Return (X, Y) of the center of cell containing provided text 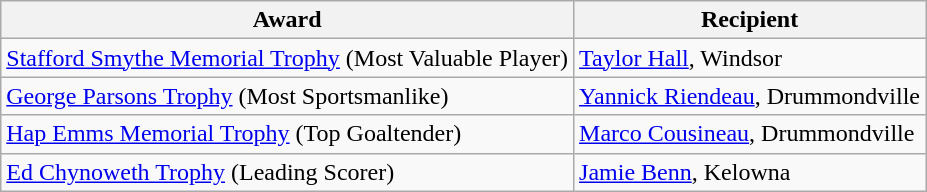
Recipient (750, 20)
Stafford Smythe Memorial Trophy (Most Valuable Player) (288, 58)
Jamie Benn, Kelowna (750, 172)
Yannick Riendeau, Drummondville (750, 96)
Hap Emms Memorial Trophy (Top Goaltender) (288, 134)
George Parsons Trophy (Most Sportsmanlike) (288, 96)
Award (288, 20)
Ed Chynoweth Trophy (Leading Scorer) (288, 172)
Taylor Hall, Windsor (750, 58)
Marco Cousineau, Drummondville (750, 134)
